Determine the (x, y) coordinate at the center of the cell enclosing the given text.  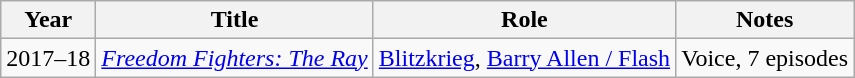
Year (48, 20)
Freedom Fighters: The Ray (234, 58)
2017–18 (48, 58)
Notes (765, 20)
Voice, 7 episodes (765, 58)
Blitzkrieg, Barry Allen / Flash (524, 58)
Title (234, 20)
Role (524, 20)
